For the text-containing cell, return its midpoint in [x, y] coordinate format. 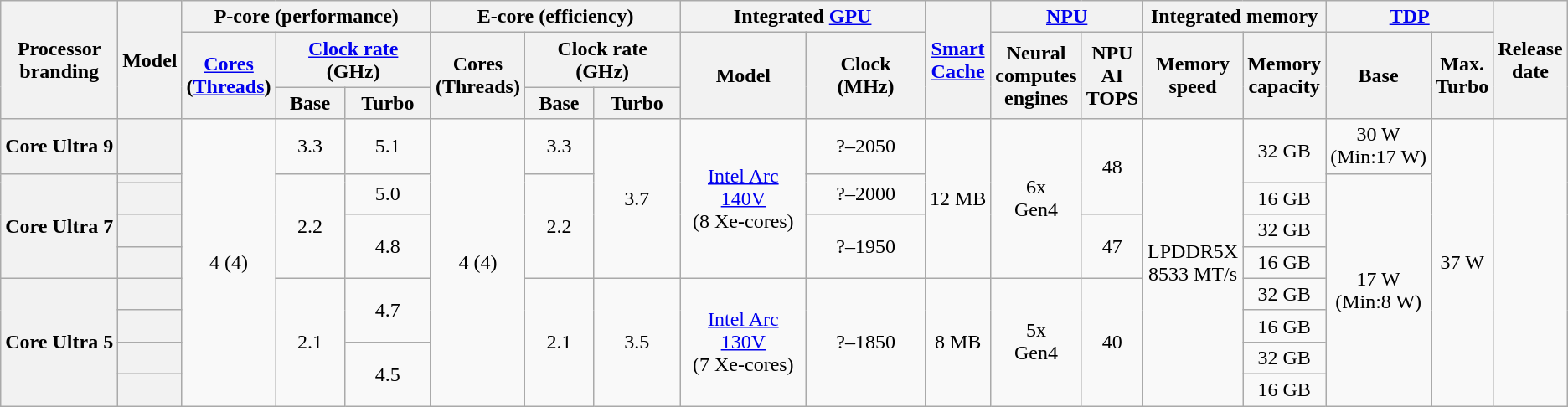
Neuralcomputesengines [1036, 75]
TDP [1410, 17]
Integrated memory [1235, 17]
Intel Arc 130V(7 Xe-cores) [744, 342]
Core Ultra 5 [59, 342]
Processorbranding [59, 60]
Memorycapacity [1285, 75]
3.7 [637, 198]
48 [1112, 167]
E-core (efficiency) [554, 17]
4.5 [387, 374]
4.7 [387, 310]
5.1 [387, 146]
3.5 [637, 342]
Intel Arc 140V(8 Xe-cores) [744, 198]
5xGen4 [1036, 342]
Core Ultra 7 [59, 226]
P-core (performance) [307, 17]
?–2000 [866, 194]
?–1850 [866, 342]
?–1950 [866, 246]
Core Ultra 9 [59, 146]
LPDDR5X8533 MT/s [1193, 263]
37 W [1462, 263]
5.0 [387, 194]
Memoryspeed [1193, 75]
17 W(Min:8 W) [1379, 290]
6xGen4 [1036, 198]
SmartCache [957, 60]
NPU [1067, 17]
Max.Turbo [1462, 75]
40 [1112, 342]
4.8 [387, 246]
Releasedate [1530, 60]
Integrated GPU [802, 17]
30 W(Min:17 W) [1379, 146]
47 [1112, 246]
?–2050 [866, 146]
NPUAITOPS [1112, 75]
Clock (MHz) [866, 75]
8 MB [957, 342]
12 MB [957, 198]
